Return [x, y] of the center of cell containing provided text 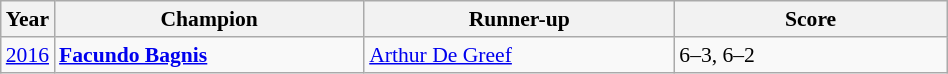
Runner-up [519, 19]
Champion [209, 19]
Year [28, 19]
Facundo Bagnis [209, 55]
6–3, 6–2 [810, 55]
2016 [28, 55]
Score [810, 19]
Arthur De Greef [519, 55]
